From the cell containing the given text, extract its center point as [x, y] coordinate. 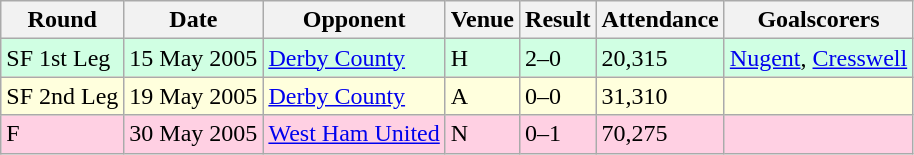
Opponent [354, 20]
30 May 2005 [194, 134]
Attendance [660, 20]
A [482, 96]
Date [194, 20]
31,310 [660, 96]
0–0 [558, 96]
Result [558, 20]
West Ham United [354, 134]
Nugent, Cresswell [818, 58]
19 May 2005 [194, 96]
Venue [482, 20]
Round [62, 20]
Goalscorers [818, 20]
20,315 [660, 58]
N [482, 134]
0–1 [558, 134]
SF 1st Leg [62, 58]
H [482, 58]
70,275 [660, 134]
15 May 2005 [194, 58]
2–0 [558, 58]
F [62, 134]
SF 2nd Leg [62, 96]
